Extract the (x, y) coordinate from the center of the cell holding the provided text.  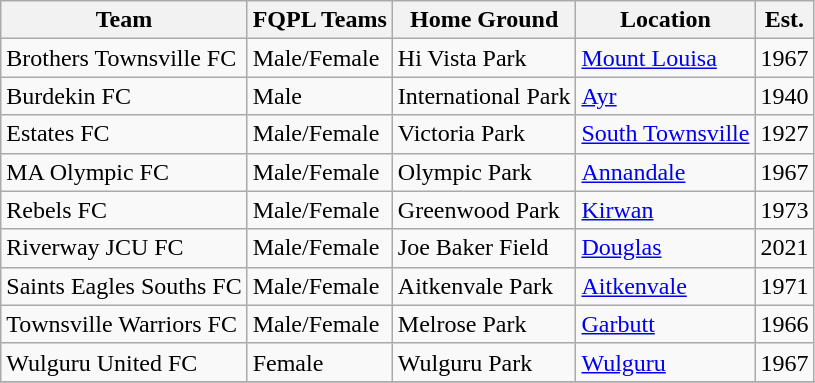
Mount Louisa (666, 58)
Annandale (666, 172)
Garbutt (666, 324)
1971 (784, 286)
Wulguru Park (484, 362)
Saints Eagles Souths FC (124, 286)
Olympic Park (484, 172)
Victoria Park (484, 134)
Wulguru United FC (124, 362)
Est. (784, 20)
Home Ground (484, 20)
Burdekin FC (124, 96)
Rebels FC (124, 210)
2021 (784, 248)
1973 (784, 210)
Riverway JCU FC (124, 248)
Male (320, 96)
Aitkenvale Park (484, 286)
Greenwood Park (484, 210)
Kirwan (666, 210)
1966 (784, 324)
1940 (784, 96)
Townsville Warriors FC (124, 324)
Ayr (666, 96)
Team (124, 20)
MA Olympic FC (124, 172)
Female (320, 362)
FQPL Teams (320, 20)
Aitkenvale (666, 286)
South Townsville (666, 134)
Wulguru (666, 362)
Douglas (666, 248)
Hi Vista Park (484, 58)
1927 (784, 134)
International Park (484, 96)
Brothers Townsville FC (124, 58)
Joe Baker Field (484, 248)
Melrose Park (484, 324)
Estates FC (124, 134)
Location (666, 20)
